Capture the cell that displays the provided text and extract its [x, y] central coordinate. 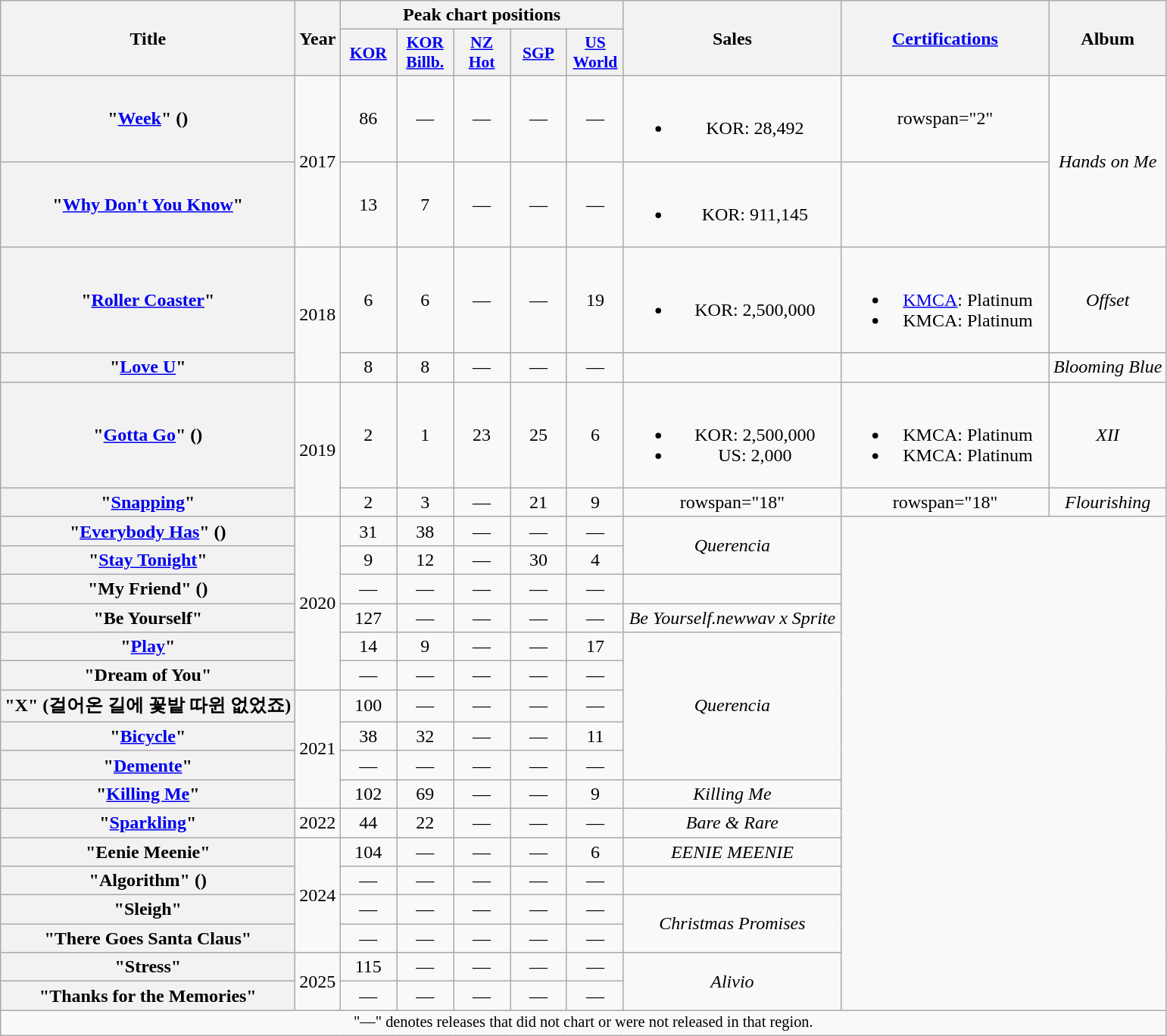
"Everybody Has" () [148, 531]
13 [368, 204]
31 [368, 531]
"Be Yourself" [148, 617]
127 [368, 617]
"Play" [148, 647]
100 [368, 706]
2022 [318, 822]
"Thanks for the Memories" [148, 996]
KOR: 911,145 [732, 204]
"Snapping" [148, 502]
Hands on Me [1108, 161]
Killing Me [732, 794]
KOR [368, 53]
32 [426, 736]
4 [595, 560]
Christmas Promises [732, 924]
3 [426, 502]
2017 [318, 161]
SGP [539, 53]
21 [539, 502]
"Killing Me" [148, 794]
1 [426, 435]
Album [1108, 38]
2019 [318, 449]
"Gotta Go" () [148, 435]
XII [1108, 435]
2025 [318, 981]
Peak chart positions [482, 15]
USWorld [595, 53]
"Week" () [148, 118]
NZHot [482, 53]
2018 [318, 314]
"My Friend" () [148, 588]
102 [368, 794]
25 [539, 435]
Title [148, 38]
Alivio [732, 981]
KOR: 28,492 [732, 118]
"Dream of You" [148, 676]
69 [426, 794]
rowspan="2" [945, 118]
14 [368, 647]
Year [318, 38]
115 [368, 967]
23 [482, 435]
"Stress" [148, 967]
2020 [318, 603]
KOR: 2,500,000US: 2,000 [732, 435]
"Bicycle" [148, 736]
30 [539, 560]
"Roller Coaster" [148, 300]
KORBillb. [426, 53]
19 [595, 300]
22 [426, 822]
"Eenie Meenie" [148, 852]
"Why Don't You Know" [148, 204]
"—" denotes releases that did not chart or were not released in that region. [583, 1023]
Certifications [945, 38]
11 [595, 736]
2021 [318, 750]
7 [426, 204]
Bare & Rare [732, 822]
44 [368, 822]
"There Goes Santa Claus" [148, 938]
EENIE MEENIE [732, 852]
Flourishing [1108, 502]
Be Yourself.newwav x Sprite [732, 617]
"Sleigh" [148, 910]
KOR: 2,500,000 [732, 300]
Offset [1108, 300]
"Demente" [148, 765]
Sales [732, 38]
"X" (걸어온 길에 꽃밭 따윈 없었죠) [148, 706]
Blooming Blue [1108, 367]
"Sparkling" [148, 822]
86 [368, 118]
104 [368, 852]
"Algorithm" () [148, 881]
"Love U" [148, 367]
2024 [318, 895]
12 [426, 560]
17 [595, 647]
"Stay Tonight" [148, 560]
